Provide the (x, y) coordinate of the cell's center where the given text is located.  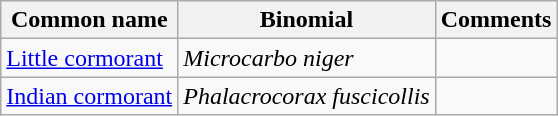
Comments (496, 20)
Microcarbo niger (306, 58)
Indian cormorant (90, 96)
Binomial (306, 20)
Phalacrocorax fuscicollis (306, 96)
Little cormorant (90, 58)
Common name (90, 20)
